Determine the (x, y) coordinate at the center of the cell enclosing the given text.  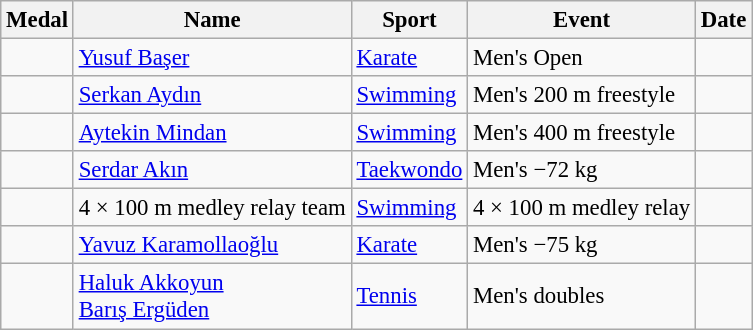
4 × 100 m medley relay team (212, 208)
Men's −75 kg (582, 245)
Men's Open (582, 58)
Taekwondo (410, 170)
Sport (410, 20)
Date (723, 20)
Tennis (410, 296)
Serdar Akın (212, 170)
Serkan Aydın (212, 95)
4 × 100 m medley relay (582, 208)
Yavuz Karamollaoğlu (212, 245)
Men's 200 m freestyle (582, 95)
Haluk AkkoyunBarış Ergüden (212, 296)
Aytekin Mindan (212, 133)
Medal (38, 20)
Men's doubles (582, 296)
Men's 400 m freestyle (582, 133)
Name (212, 20)
Event (582, 20)
Yusuf Başer (212, 58)
Men's −72 kg (582, 170)
